Pinpoint the cell where the given text exists, returning its (X, Y) midpoint coordinate. 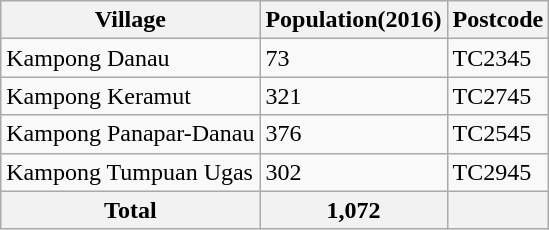
Kampong Danau (130, 58)
73 (354, 58)
376 (354, 134)
Kampong Keramut (130, 96)
Population(2016) (354, 20)
TC2945 (498, 172)
Postcode (498, 20)
TC2745 (498, 96)
Kampong Tumpuan Ugas (130, 172)
TC2345 (498, 58)
TC2545 (498, 134)
321 (354, 96)
Village (130, 20)
Total (130, 210)
302 (354, 172)
1,072 (354, 210)
Kampong Panapar-Danau (130, 134)
